Provide the (X, Y) coordinate of the cell's center where the given text is located.  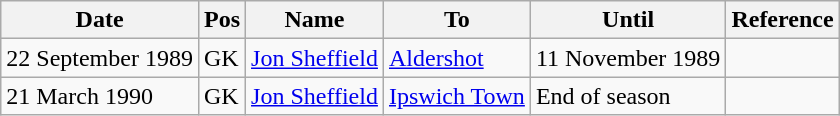
22 September 1989 (100, 58)
Name (315, 20)
Date (100, 20)
11 November 1989 (628, 58)
Ipswich Town (456, 96)
21 March 1990 (100, 96)
Pos (222, 20)
Until (628, 20)
Reference (782, 20)
To (456, 20)
Aldershot (456, 58)
End of season (628, 96)
